For the text-containing cell, return its midpoint in [x, y] coordinate format. 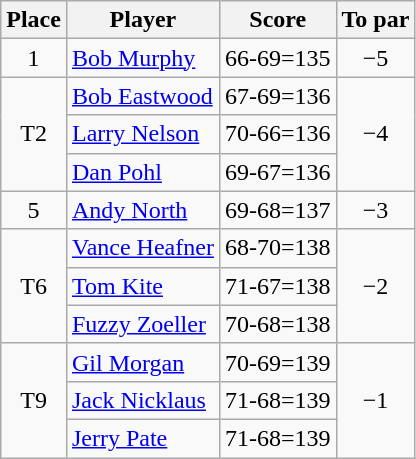
Bob Murphy [142, 58]
Vance Heafner [142, 248]
70-68=138 [278, 324]
Fuzzy Zoeller [142, 324]
Andy North [142, 210]
68-70=138 [278, 248]
70-66=136 [278, 134]
−3 [376, 210]
69-68=137 [278, 210]
1 [34, 58]
Tom Kite [142, 286]
5 [34, 210]
−4 [376, 134]
67-69=136 [278, 96]
To par [376, 20]
T6 [34, 286]
−2 [376, 286]
Jerry Pate [142, 438]
Dan Pohl [142, 172]
Score [278, 20]
Bob Eastwood [142, 96]
−1 [376, 400]
71-67=138 [278, 286]
Player [142, 20]
66-69=135 [278, 58]
Jack Nicklaus [142, 400]
Gil Morgan [142, 362]
Place [34, 20]
69-67=136 [278, 172]
−5 [376, 58]
70-69=139 [278, 362]
T2 [34, 134]
Larry Nelson [142, 134]
T9 [34, 400]
